Search for the cell housing the specified text and yield its (X, Y) center coordinate. 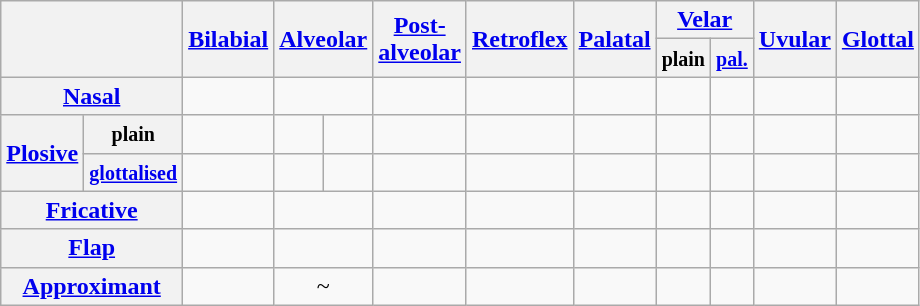
~ (324, 286)
Uvular (794, 39)
Plosive (42, 153)
Velar (704, 20)
Retroflex (520, 39)
Glottal (878, 39)
Palatal (614, 39)
Bilabial (228, 39)
Nasal (92, 96)
glottalised (134, 172)
pal. (732, 58)
Alveolar (324, 39)
Fricative (92, 210)
Post-alveolar (420, 39)
Flap (92, 248)
Approximant (92, 286)
